Scan for the cell matching the given text and deliver its [x, y] coordinate at center. 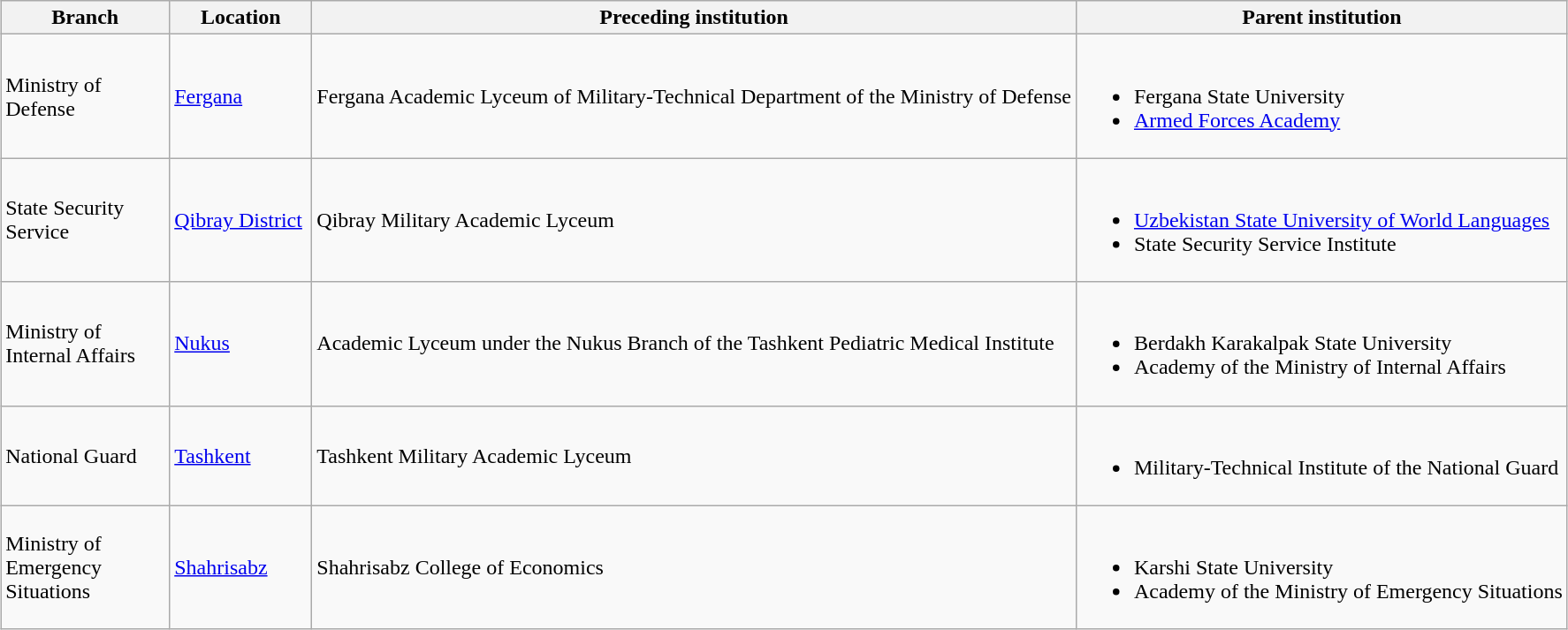
Shahrisabz [240, 567]
Tashkent [240, 456]
Preceding institution [695, 18]
Academic Lyceum under the Nukus Branch of the Tashkent Pediatric Medical Institute [695, 344]
Tashkent Military Academic Lyceum [695, 456]
Uzbekistan State University of World LanguagesState Security Service Institute [1321, 220]
Qibray District [240, 220]
Fergana [240, 96]
National Guard [85, 456]
Ministry of Internal Affairs [85, 344]
Ministry of Emergency Situations [85, 567]
Branch [85, 18]
Ministry of Defense [85, 96]
Fergana State UniversityArmed Forces Academy [1321, 96]
State Security Service [85, 220]
Location [240, 18]
Fergana Academic Lyceum of Military-Technical Department of the Ministry of Defense [695, 96]
Karshi State UniversityAcademy of the Ministry of Emergency Situations [1321, 567]
Parent institution [1321, 18]
Military-Technical Institute of the National Guard [1321, 456]
Shahrisabz College of Economics [695, 567]
Berdakh Karakalpak State UniversityAcademy of the Ministry of Internal Affairs [1321, 344]
Qibray Military Academic Lyceum [695, 220]
Nukus [240, 344]
